Output the [X, Y] coordinate of the center of the cell containing the given text.  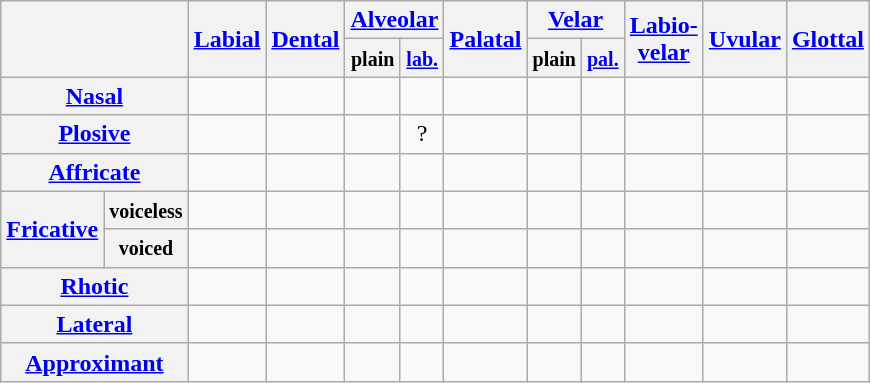
Approximant [94, 362]
Glottal [828, 39]
? [422, 134]
Alveolar [394, 20]
voiced [146, 248]
Lateral [94, 324]
Affricate [94, 172]
Nasal [94, 96]
Uvular [744, 39]
Labial [227, 39]
lab. [422, 58]
Palatal [486, 39]
Velar [576, 20]
Rhotic [94, 286]
Labio-velar [664, 39]
Fricative [52, 229]
voiceless [146, 210]
Plosive [94, 134]
pal. [602, 58]
Dental [306, 39]
